Scan for the cell matching the given text and deliver its (X, Y) coordinate at center. 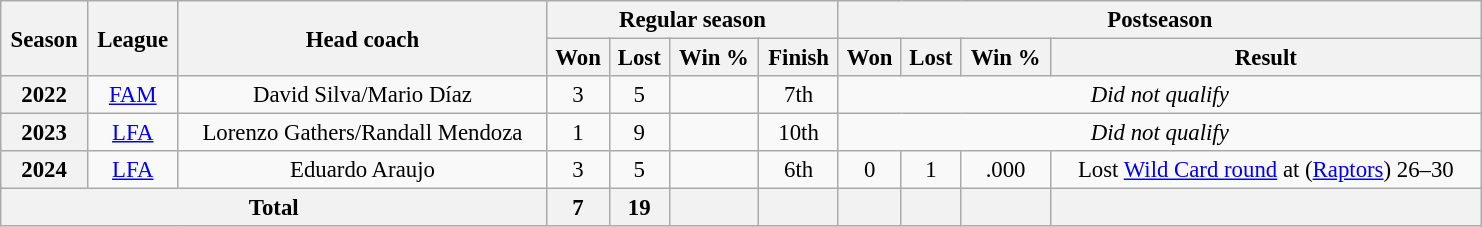
6th (799, 170)
19 (639, 208)
0 (870, 170)
7 (578, 208)
7th (799, 95)
Result (1266, 58)
.000 (1006, 170)
FAM (132, 95)
Eduardo Araujo (362, 170)
Lorenzo Gathers/Randall Mendoza (362, 133)
Total (274, 208)
Head coach (362, 38)
Season (44, 38)
Finish (799, 58)
Lost Wild Card round at (Raptors) 26–30 (1266, 170)
2022 (44, 95)
9 (639, 133)
Regular season (693, 20)
Postseason (1160, 20)
10th (799, 133)
2023 (44, 133)
2024 (44, 170)
League (132, 38)
David Silva/Mario Díaz (362, 95)
